For the text-containing cell, return its midpoint in (X, Y) coordinate format. 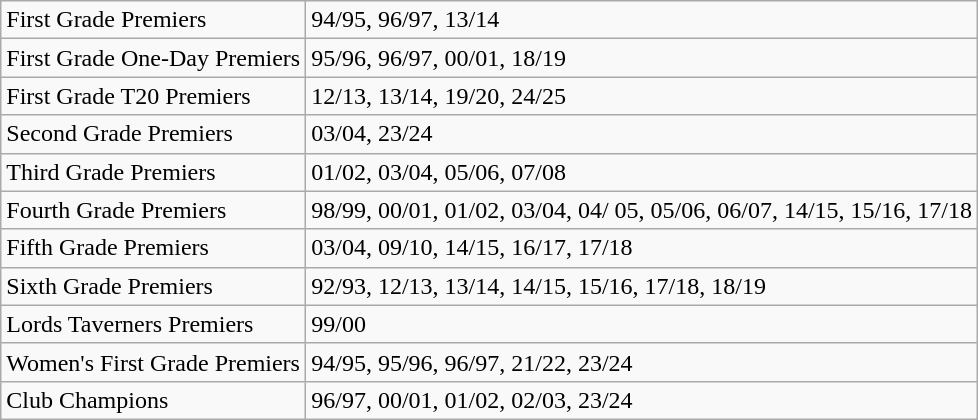
94/95, 95/96, 96/97, 21/22, 23/24 (642, 362)
01/02, 03/04, 05/06, 07/08 (642, 172)
95/96, 96/97, 00/01, 18/19 (642, 58)
First Grade Premiers (154, 20)
Club Champions (154, 400)
12/13, 13/14, 19/20, 24/25 (642, 96)
Second Grade Premiers (154, 134)
Fourth Grade Premiers (154, 210)
Women's First Grade Premiers (154, 362)
98/99, 00/01, 01/02, 03/04, 04/ 05, 05/06, 06/07, 14/15, 15/16, 17/18 (642, 210)
Fifth Grade Premiers (154, 248)
96/97, 00/01, 01/02, 02/03, 23/24 (642, 400)
99/00 (642, 324)
Sixth Grade Premiers (154, 286)
First Grade T20 Premiers (154, 96)
First Grade One-Day Premiers (154, 58)
03/04, 09/10, 14/15, 16/17, 17/18 (642, 248)
94/95, 96/97, 13/14 (642, 20)
92/93, 12/13, 13/14, 14/15, 15/16, 17/18, 18/19 (642, 286)
Third Grade Premiers (154, 172)
03/04, 23/24 (642, 134)
Lords Taverners Premiers (154, 324)
